Locate the cell with the specified text and output its [X, Y] center coordinate. 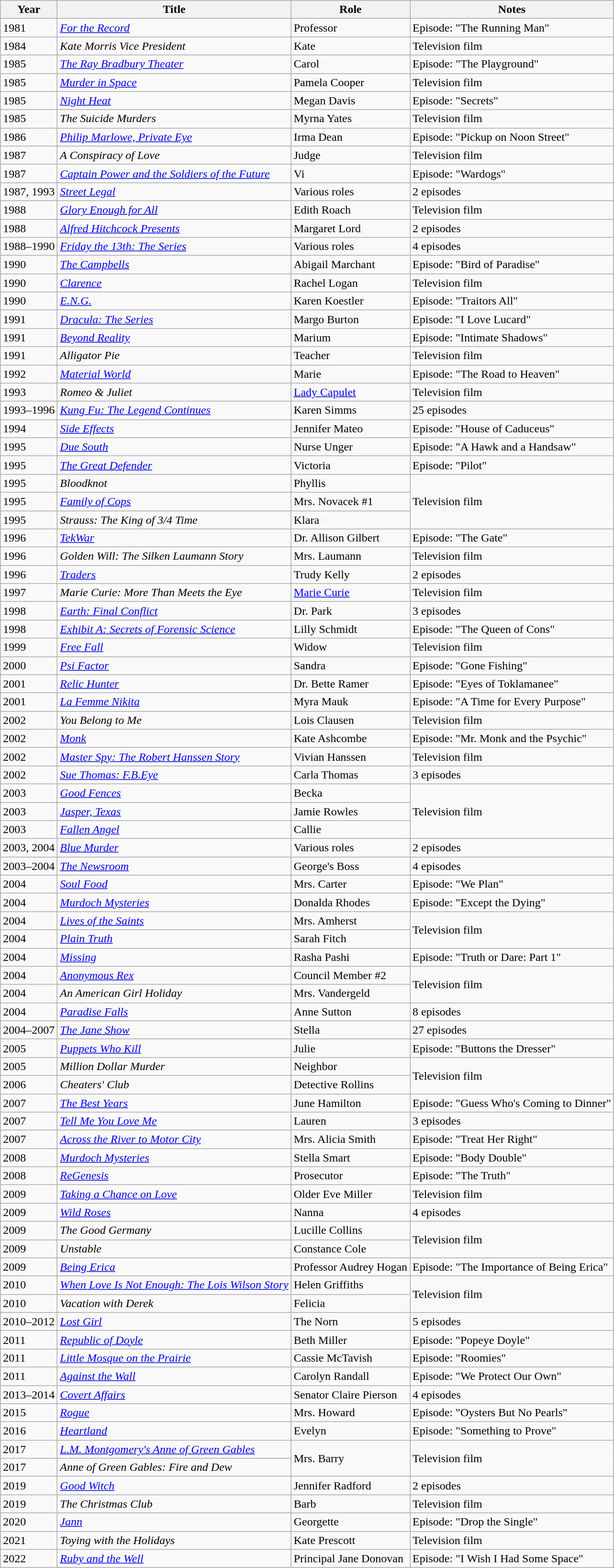
The Christmas Club [174, 1504]
Ruby and the Well [174, 1558]
25 episodes [512, 410]
Golden Will: The Silken Laumann Story [174, 556]
Plain Truth [174, 939]
Irma Dean [350, 137]
Mrs. Vandergeld [350, 993]
Episode: "Pickup on Noon Street" [512, 137]
Episode: "Wardogs" [512, 173]
2004–2007 [29, 1030]
Klara [350, 519]
Dracula: The Series [174, 319]
Free Fall [174, 647]
Myrna Yates [350, 119]
Episode: "Pilot" [512, 465]
Rasha Pashi [350, 957]
Episode: "Roomies" [512, 1358]
The Ray Bradbury Theater [174, 64]
Professor [350, 28]
Episode: "Drop the Single" [512, 1522]
Episode: "Traitors All" [512, 301]
Jennifer Mateo [350, 429]
Blue Murder [174, 848]
The Newsroom [174, 866]
Margaret Lord [350, 228]
Dr. Bette Ramer [350, 684]
Heartland [174, 1431]
An American Girl Holiday [174, 993]
Vivian Hanssen [350, 756]
1987, 1993 [29, 192]
E.N.G. [174, 301]
Murder in Space [174, 82]
L.M. Montgomery's Anne of Green Gables [174, 1449]
The Campbells [174, 265]
Carla Thomas [350, 775]
Good Witch [174, 1486]
Anonymous Rex [174, 975]
Episode: "A Time for Every Purpose" [512, 702]
Cassie McTavish [350, 1358]
The Jane Show [174, 1030]
Episode: "The Queen of Cons" [512, 629]
Sarah Fitch [350, 939]
Marie Curie: More Than Meets the Eye [174, 593]
Exhibit A: Secrets of Forensic Science [174, 629]
Anne Sutton [350, 1012]
Mrs. Howard [350, 1413]
Lady Capulet [350, 392]
Notes [512, 10]
Lois Clausen [350, 720]
2022 [29, 1558]
Council Member #2 [350, 975]
Vacation with Derek [174, 1303]
Jasper, Texas [174, 812]
Kate Morris Vice President [174, 46]
Episode: "The Gate" [512, 538]
Marie [350, 374]
Stella Smart [350, 1158]
2010–2012 [29, 1321]
Across the River to Motor City [174, 1139]
1993–1996 [29, 410]
1988–1990 [29, 247]
2013–2014 [29, 1395]
When Love Is Not Enough: The Lois Wilson Story [174, 1285]
Episode: "The Running Man" [512, 28]
Carolyn Randall [350, 1376]
Lives of the Saints [174, 921]
Being Erica [174, 1267]
Anne of Green Gables: Fire and Dew [174, 1467]
Bloodknot [174, 483]
Callie [350, 830]
Georgette [350, 1522]
ReGenesis [174, 1176]
Dr. Allison Gilbert [350, 538]
Episode: "The Playground" [512, 64]
Relic Hunter [174, 684]
Tell Me You Love Me [174, 1121]
Victoria [350, 465]
Little Mosque on the Prairie [174, 1358]
Mrs. Amherst [350, 921]
Episode: "The Importance of Being Erica" [512, 1267]
Alfred Hitchcock Presents [174, 228]
Kung Fu: The Legend Continues [174, 410]
Julie [350, 1048]
For the Record [174, 28]
Traders [174, 575]
Paradise Falls [174, 1012]
Rachel Logan [350, 283]
Title [174, 10]
Teacher [350, 356]
Sandra [350, 666]
June Hamilton [350, 1103]
Psi Factor [174, 666]
Stella [350, 1030]
Year [29, 10]
27 episodes [512, 1030]
Felicia [350, 1303]
La Femme Nikita [174, 702]
Kate [350, 46]
Donalda Rhodes [350, 902]
Republic of Doyle [174, 1340]
Clarence [174, 283]
2003–2004 [29, 866]
Kate Ashcombe [350, 738]
Episode: "Treat Her Right" [512, 1139]
Pamela Cooper [350, 82]
Lost Girl [174, 1321]
Good Fences [174, 793]
Mrs. Carter [350, 884]
2021 [29, 1540]
The Good Germany [174, 1230]
Rogue [174, 1413]
Karen Koestler [350, 301]
1984 [29, 46]
Becka [350, 793]
Edith Roach [350, 210]
Fallen Angel [174, 830]
1992 [29, 374]
Episode: "I Love Lucard" [512, 319]
Nurse Unger [350, 447]
Vi [350, 173]
Episode: "Gone Fishing" [512, 666]
Evelyn [350, 1431]
Kate Prescott [350, 1540]
Beyond Reality [174, 338]
Phyllis [350, 483]
2015 [29, 1413]
Episode: "Bird of Paradise" [512, 265]
Episode: "Oysters But No Pearls" [512, 1413]
The Norn [350, 1321]
Episode: "Truth or Dare: Part 1" [512, 957]
Nanna [350, 1212]
Helen Griffiths [350, 1285]
Mrs. Alicia Smith [350, 1139]
Episode: "House of Caduceus" [512, 429]
1994 [29, 429]
2006 [29, 1084]
You Belong to Me [174, 720]
Barb [350, 1504]
Abigail Marchant [350, 265]
Captain Power and the Soldiers of the Future [174, 173]
Episode: "Guess Who's Coming to Dinner" [512, 1103]
2020 [29, 1522]
Myra Mauk [350, 702]
1997 [29, 593]
Beth Miller [350, 1340]
Episode: "Except the Dying" [512, 902]
A Conspiracy of Love [174, 155]
Episode: "Buttons the Dresser" [512, 1048]
Constance Cole [350, 1249]
Judge [350, 155]
1981 [29, 28]
Jennifer Radford [350, 1486]
Episode: "A Hawk and a Handsaw" [512, 447]
Carol [350, 64]
Earth: Final Conflict [174, 611]
Margo Burton [350, 319]
Dr. Park [350, 611]
Alligator Pie [174, 356]
Due South [174, 447]
Master Spy: The Robert Hanssen Story [174, 756]
Episode: "Body Double" [512, 1158]
Episode: "The Road to Heaven" [512, 374]
Episode: "The Truth" [512, 1176]
Marium [350, 338]
Strauss: The King of 3/4 Time [174, 519]
Episode: "Something to Prove" [512, 1431]
The Great Defender [174, 465]
Mrs. Barry [350, 1458]
TekWar [174, 538]
1986 [29, 137]
Prosecutor [350, 1176]
Principal Jane Donovan [350, 1558]
Detective Rollins [350, 1084]
Missing [174, 957]
Taking a Chance on Love [174, 1194]
Mrs. Novacek #1 [350, 501]
Neighbor [350, 1066]
Friday the 13th: The Series [174, 247]
Unstable [174, 1249]
Mrs. Laumann [350, 556]
Marie Curie [350, 593]
Puppets Who Kill [174, 1048]
Lucille Collins [350, 1230]
Widow [350, 647]
Soul Food [174, 884]
Sue Thomas: F.B.Eye [174, 775]
Episode: "Popeye Doyle" [512, 1340]
Million Dollar Murder [174, 1066]
Trudy Kelly [350, 575]
Senator Claire Pierson [350, 1395]
The Suicide Murders [174, 119]
Romeo & Juliet [174, 392]
Lauren [350, 1121]
The Best Years [174, 1103]
Wild Roses [174, 1212]
Monk [174, 738]
Episode: "We Protect Our Own" [512, 1376]
Toying with the Holidays [174, 1540]
Against the Wall [174, 1376]
Material World [174, 374]
Covert Affairs [174, 1395]
Episode: "Intimate Shadows" [512, 338]
Episode: "Eyes of Toklamanee" [512, 684]
Jamie Rowles [350, 812]
Family of Cops [174, 501]
Role [350, 10]
2016 [29, 1431]
1999 [29, 647]
Glory Enough for All [174, 210]
Professor Audrey Hogan [350, 1267]
Philip Marlowe, Private Eye [174, 137]
Side Effects [174, 429]
Older Eve Miller [350, 1194]
Jann [174, 1522]
Cheaters' Club [174, 1084]
2003, 2004 [29, 848]
5 episodes [512, 1321]
1993 [29, 392]
Lilly Schmidt [350, 629]
Karen Simms [350, 410]
Night Heat [174, 101]
8 episodes [512, 1012]
Megan Davis [350, 101]
Episode: "Secrets" [512, 101]
Episode: "We Plan" [512, 884]
Episode: "I Wish I Had Some Space" [512, 1558]
Street Legal [174, 192]
Episode: "Mr. Monk and the Psychic" [512, 738]
2000 [29, 666]
George's Boss [350, 866]
